Locate the cell with the specified text and output its (x, y) center coordinate. 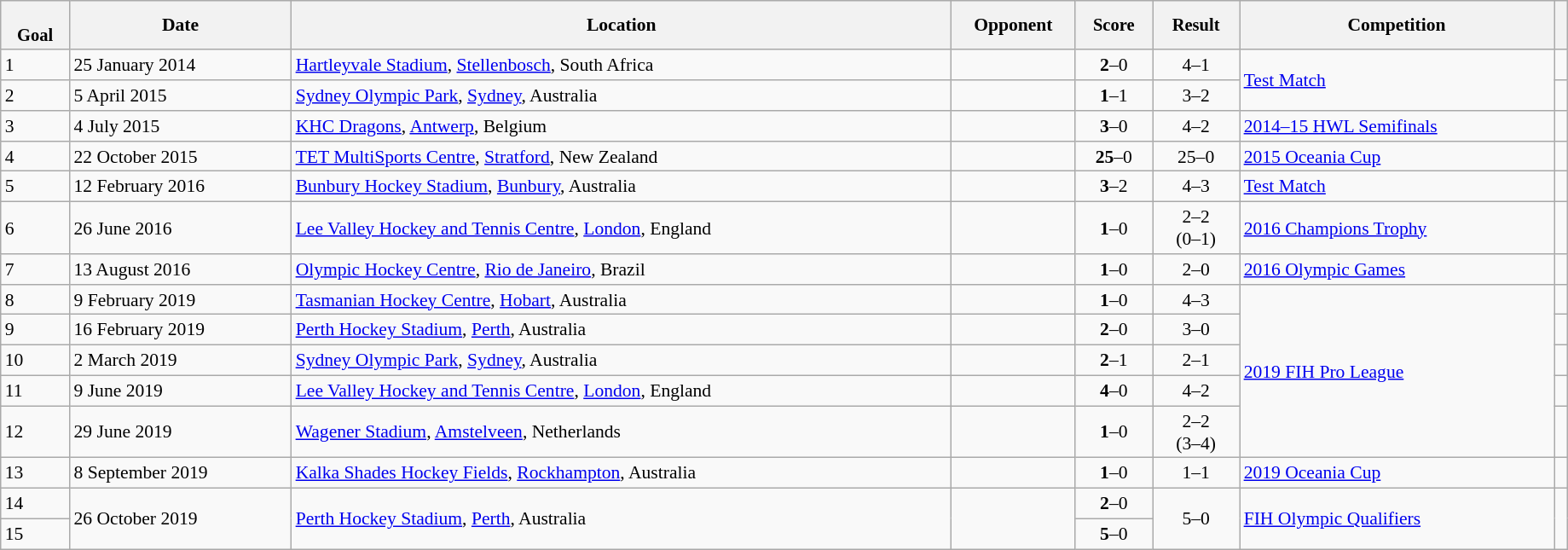
9 June 2019 (180, 391)
Competition (1397, 26)
16 February 2019 (180, 330)
26 October 2019 (180, 518)
FIH Olympic Qualifiers (1397, 518)
Score (1114, 26)
4 (36, 157)
Tasmanian Hockey Centre, Hobart, Australia (622, 300)
Location (622, 26)
Goal (36, 26)
8 (36, 300)
Bunbury Hockey Stadium, Bunbury, Australia (622, 187)
10 (36, 361)
Olympic Hockey Centre, Rio de Janeiro, Brazil (622, 269)
Hartleyvale Stadium, Stellenbosch, South Africa (622, 66)
9 February 2019 (180, 300)
Result (1196, 26)
KHC Dragons, Antwerp, Belgium (622, 126)
15 (36, 535)
6 (36, 229)
2014–15 HWL Semifinals (1397, 126)
13 (36, 473)
3 (36, 126)
2 March 2019 (180, 361)
5 (36, 187)
2–2(0–1) (1196, 229)
Date (180, 26)
Wagener Stadium, Amstelveen, Netherlands (622, 431)
25 January 2014 (180, 66)
2016 Olympic Games (1397, 269)
22 October 2015 (180, 157)
12 (36, 431)
26 June 2016 (180, 229)
4–0 (1114, 391)
2015 Oceania Cup (1397, 157)
8 September 2019 (180, 473)
4–1 (1196, 66)
1 (36, 66)
9 (36, 330)
4 July 2015 (180, 126)
11 (36, 391)
TET MultiSports Centre, Stratford, New Zealand (622, 157)
29 June 2019 (180, 431)
12 February 2016 (180, 187)
Kalka Shades Hockey Fields, Rockhampton, Australia (622, 473)
2–2(3–4) (1196, 431)
7 (36, 269)
5 April 2015 (180, 96)
13 August 2016 (180, 269)
2 (36, 96)
2019 Oceania Cup (1397, 473)
2016 Champions Trophy (1397, 229)
Opponent (1013, 26)
14 (36, 504)
2019 FIH Pro League (1397, 372)
